Extract the (x, y) coordinate from the center of the cell holding the provided text.  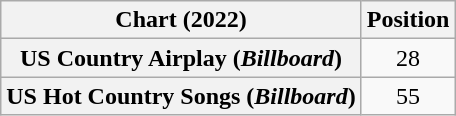
Position (408, 20)
US Country Airplay (Billboard) (181, 58)
US Hot Country Songs (Billboard) (181, 96)
28 (408, 58)
Chart (2022) (181, 20)
55 (408, 96)
